Return (x, y) of the center of cell containing provided text 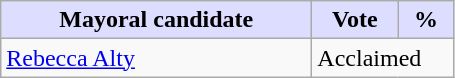
% (426, 20)
Vote (355, 20)
Rebecca Alty (156, 58)
Acclaimed (383, 58)
Mayoral candidate (156, 20)
